Return (x, y) of the center of cell containing provided text 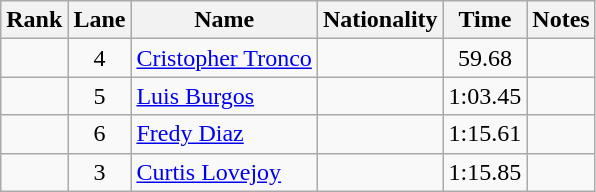
Luis Burgos (224, 96)
3 (100, 172)
Notes (561, 20)
Name (224, 20)
Nationality (380, 20)
1:03.45 (485, 96)
5 (100, 96)
Curtis Lovejoy (224, 172)
1:15.85 (485, 172)
Fredy Diaz (224, 134)
6 (100, 134)
59.68 (485, 58)
Rank (34, 20)
1:15.61 (485, 134)
Time (485, 20)
Cristopher Tronco (224, 58)
Lane (100, 20)
4 (100, 58)
